Pinpoint the cell where the given text exists, returning its (x, y) midpoint coordinate. 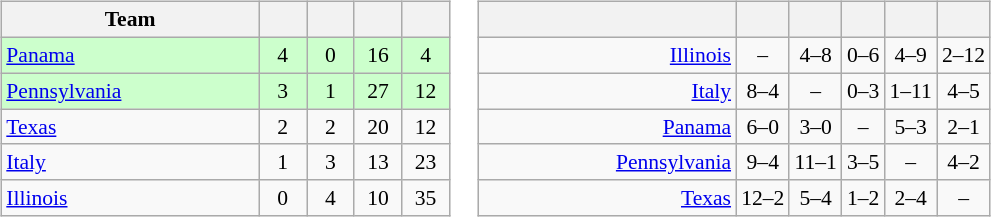
27 (378, 91)
0–3 (864, 91)
4–8 (815, 55)
2–4 (910, 198)
3–0 (815, 127)
10 (378, 198)
1–2 (864, 198)
2–1 (964, 127)
12–2 (762, 198)
13 (378, 162)
4–2 (964, 162)
0–6 (864, 55)
20 (378, 127)
5–3 (910, 127)
3–5 (864, 162)
6–0 (762, 127)
8–4 (762, 91)
5–4 (815, 198)
4–9 (910, 55)
4–5 (964, 91)
1–11 (910, 91)
2–12 (964, 55)
23 (426, 162)
9–4 (762, 162)
Team (130, 20)
16 (378, 55)
11–1 (815, 162)
35 (426, 198)
